Find where the given text appears and provide that cell's center as [X, Y] coordinate. 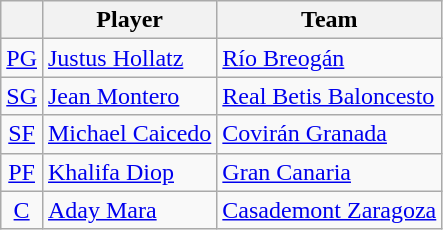
Casademont Zaragoza [330, 210]
PG [22, 58]
SF [22, 134]
Jean Montero [129, 96]
Michael Caicedo [129, 134]
Justus Hollatz [129, 58]
SG [22, 96]
Gran Canaria [330, 172]
Khalifa Diop [129, 172]
Covirán Granada [330, 134]
Río Breogán [330, 58]
Aday Mara [129, 210]
PF [22, 172]
Real Betis Baloncesto [330, 96]
Team [330, 20]
C [22, 210]
Player [129, 20]
